For the text-containing cell, return its midpoint in [X, Y] coordinate format. 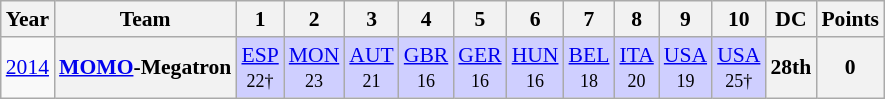
28th [790, 68]
ITA20 [636, 68]
USA19 [686, 68]
6 [536, 19]
AUT21 [371, 68]
Team [145, 19]
5 [480, 19]
GER16 [480, 68]
HUN16 [536, 68]
9 [686, 19]
USA25† [738, 68]
DC [790, 19]
ESP22† [260, 68]
Year [28, 19]
Points [850, 19]
BEL18 [590, 68]
10 [738, 19]
2 [314, 19]
3 [371, 19]
MOMO-Megatron [145, 68]
1 [260, 19]
8 [636, 19]
2014 [28, 68]
GBR16 [426, 68]
4 [426, 19]
7 [590, 19]
MON23 [314, 68]
0 [850, 68]
